Return the (x, y) coordinate for the center point of the cell that contains the specified text.  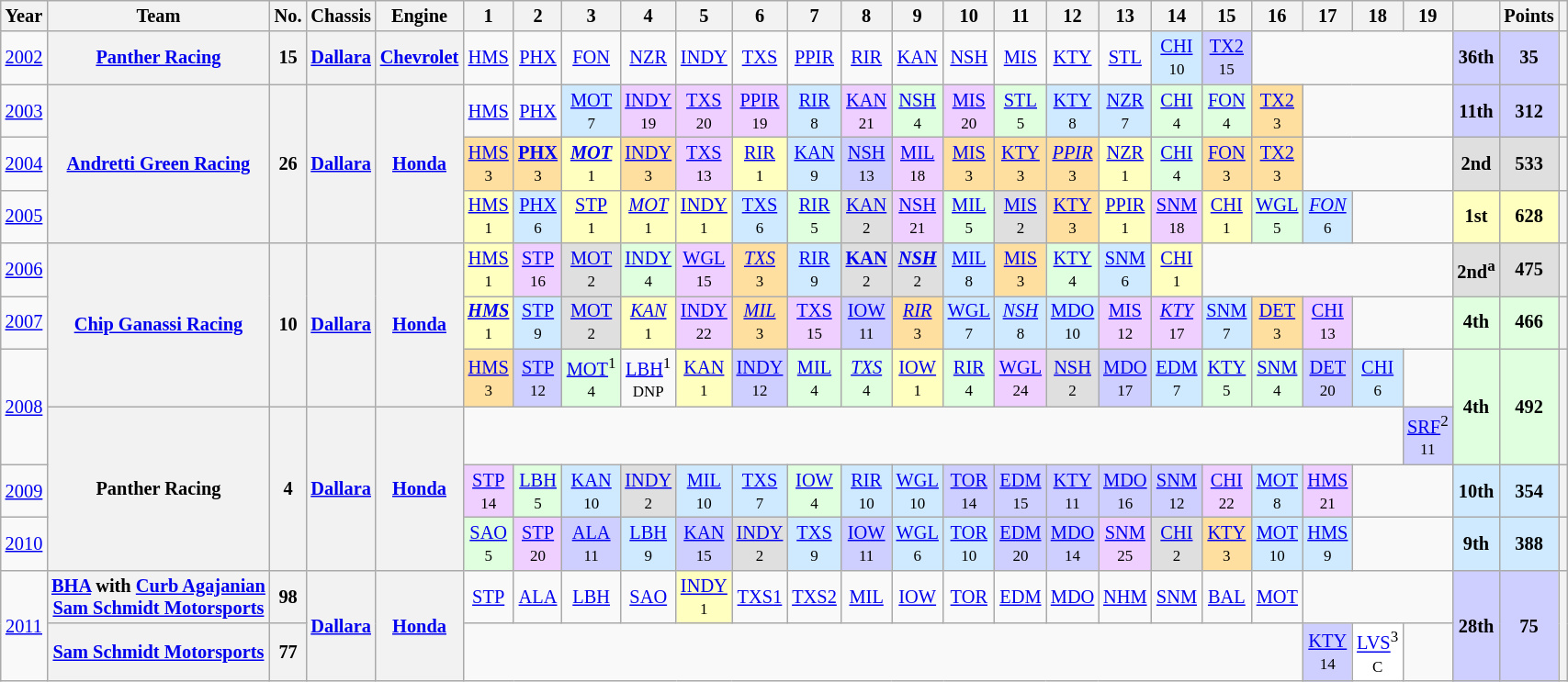
RIR3 (918, 322)
LBH1DNP (649, 378)
CHI10 (1176, 58)
12 (1073, 16)
STL (1124, 58)
75 (1529, 626)
ALA11 (592, 544)
PPIR3 (1073, 163)
2009 (24, 491)
SNM12 (1176, 491)
KAN (918, 58)
RIR9 (814, 270)
MOT8 (1277, 491)
KTY17 (1176, 322)
388 (1529, 544)
Team (158, 16)
NSH8 (1021, 322)
11th (1475, 111)
EDM7 (1176, 378)
KTY4 (1073, 270)
16 (1277, 16)
CHI22 (1226, 491)
492 (1529, 407)
BHA with Curb AgajanianSam Schmidt Motorsports (158, 597)
HMS21 (1327, 491)
3 (592, 16)
2nda (1475, 270)
KAN21 (867, 111)
NZR (649, 58)
INDY22 (704, 322)
19 (1427, 16)
2010 (24, 544)
DET3 (1277, 322)
13 (1124, 16)
TXS2 (814, 597)
354 (1529, 491)
TXS (761, 58)
STP1 (592, 217)
SRF211 (1427, 435)
KTY (1073, 58)
MIL (867, 597)
98 (288, 597)
11 (1021, 16)
1st (1475, 217)
INDY (704, 58)
KAN15 (704, 544)
FON4 (1226, 111)
BAL (1226, 597)
No. (288, 16)
MDO16 (1124, 491)
KAN9 (814, 163)
FON6 (1327, 217)
2004 (24, 163)
PPIR1 (1124, 217)
6 (761, 16)
1 (489, 16)
SNM4 (1277, 378)
STP12 (538, 378)
NSH13 (867, 163)
2007 (24, 322)
KTY11 (1073, 491)
LVS3C (1378, 652)
MIL18 (918, 163)
MIL3 (761, 322)
MIS12 (1124, 322)
RIR1 (761, 163)
RIR8 (814, 111)
Chassis (340, 16)
MOT10 (1277, 544)
RIR10 (867, 491)
2 (538, 16)
PPIR (814, 58)
PPIR19 (761, 111)
LBH9 (649, 544)
EDM20 (1021, 544)
WGL7 (969, 322)
FON (592, 58)
KTY8 (1073, 111)
WGL10 (918, 491)
TXS9 (814, 544)
312 (1529, 111)
MIL5 (969, 217)
TXS6 (761, 217)
TOR14 (969, 491)
STP9 (538, 322)
IOW4 (814, 491)
36th (1475, 58)
MIL4 (814, 378)
628 (1529, 217)
NSH (969, 58)
MOT (1277, 597)
Engine (419, 16)
2008 (24, 407)
SNM (1176, 597)
Chip Ganassi Racing (158, 325)
2nd (1475, 163)
7 (814, 16)
MDO17 (1124, 378)
EDM15 (1021, 491)
RIR4 (969, 378)
INDY4 (649, 270)
MOT7 (592, 111)
LBH5 (538, 491)
HMS9 (1327, 544)
INDY12 (761, 378)
5 (704, 16)
MDO10 (1073, 322)
STP14 (489, 491)
TXS7 (761, 491)
LBH (592, 597)
NSH4 (918, 111)
466 (1529, 322)
MDO (1073, 597)
STP20 (538, 544)
TXS1 (761, 597)
EDM (1021, 597)
8 (867, 16)
Points (1529, 16)
NSH21 (918, 217)
CHI2 (1176, 544)
NZR7 (1124, 111)
TOR10 (969, 544)
2002 (24, 58)
MOT14 (592, 378)
28th (1475, 626)
STP (489, 597)
STL5 (1021, 111)
FON3 (1226, 163)
Andretti Green Racing (158, 163)
MIS2 (1021, 217)
IOW1 (918, 378)
Chevrolet (419, 58)
MIL8 (969, 270)
CHI6 (1378, 378)
9 (918, 16)
533 (1529, 163)
MIS20 (969, 111)
TX215 (1226, 58)
KAN10 (592, 491)
SNM25 (1124, 544)
SAO5 (489, 544)
WGL24 (1021, 378)
SNM6 (1124, 270)
475 (1529, 270)
IOW (918, 597)
35 (1529, 58)
TXS3 (761, 270)
INDY3 (649, 163)
DET20 (1327, 378)
KTY14 (1327, 652)
2005 (24, 217)
WGL6 (918, 544)
NZR1 (1124, 163)
STP16 (538, 270)
TXS15 (814, 322)
14 (1176, 16)
MIS (1021, 58)
SNM18 (1176, 217)
WGL5 (1277, 217)
RIR (867, 58)
9th (1475, 544)
2011 (24, 626)
26 (288, 163)
TXS4 (867, 378)
SAO (649, 597)
TXS13 (704, 163)
RIR5 (814, 217)
TXS20 (704, 111)
MIL10 (704, 491)
WGL15 (704, 270)
CHI13 (1327, 322)
77 (288, 652)
SNM7 (1226, 322)
KTY5 (1226, 378)
Year (24, 16)
TOR (969, 597)
Sam Schmidt Motorsports (158, 652)
ALA (538, 597)
NHM (1124, 597)
18 (1378, 16)
17 (1327, 16)
PHX6 (538, 217)
PHX3 (538, 163)
10th (1475, 491)
MDO14 (1073, 544)
2003 (24, 111)
INDY19 (649, 111)
2006 (24, 270)
